Identify which cell holds the provided text, then report its [x, y] central coordinate. 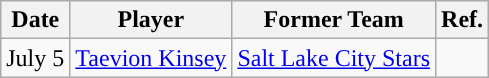
Ref. [462, 20]
Former Team [334, 20]
Salt Lake City Stars [334, 58]
Taevion Kinsey [151, 58]
July 5 [36, 58]
Date [36, 20]
Player [151, 20]
